Determine the (X, Y) coordinate at the center of the cell enclosing the given text.  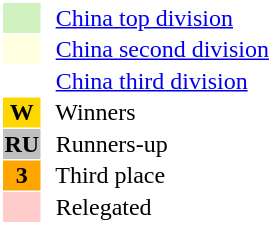
3 (22, 175)
Relegated (156, 207)
RU (22, 144)
W (22, 113)
Runners-up (156, 144)
China third division (156, 81)
China second division (156, 49)
Winners (156, 113)
Third place (156, 175)
China top division (156, 18)
